Output the (x, y) coordinate of the center of the cell containing the given text.  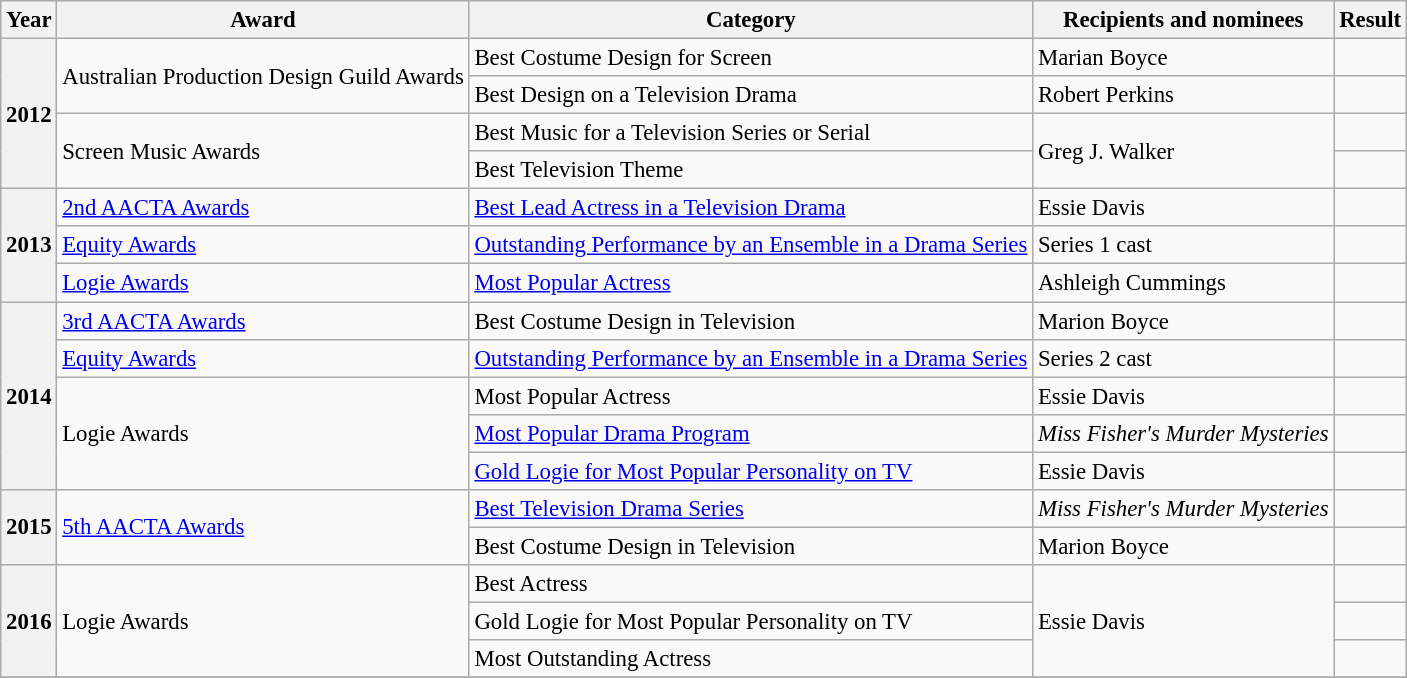
2016 (29, 622)
3rd AACTA Awards (263, 321)
Best Television Drama Series (751, 509)
2014 (29, 396)
Ashleigh Cummings (1184, 283)
Robert Perkins (1184, 95)
Result (1370, 20)
Best Design on a Television Drama (751, 95)
Series 1 cast (1184, 245)
5th AACTA Awards (263, 528)
Award (263, 20)
Most Popular Drama Program (751, 433)
Australian Production Design Guild Awards (263, 76)
Screen Music Awards (263, 152)
Recipients and nominees (1184, 20)
2nd AACTA Awards (263, 208)
Best Costume Design for Screen (751, 58)
Greg J. Walker (1184, 152)
Series 2 cast (1184, 358)
2012 (29, 114)
Best Actress (751, 584)
Best Television Theme (751, 170)
2015 (29, 528)
Category (751, 20)
2013 (29, 246)
Best Music for a Television Series or Serial (751, 133)
Most Outstanding Actress (751, 659)
Year (29, 20)
Marian Boyce (1184, 58)
Best Lead Actress in a Television Drama (751, 208)
